Detect which cell encompasses the target text, then output its (x, y) center coordinate. 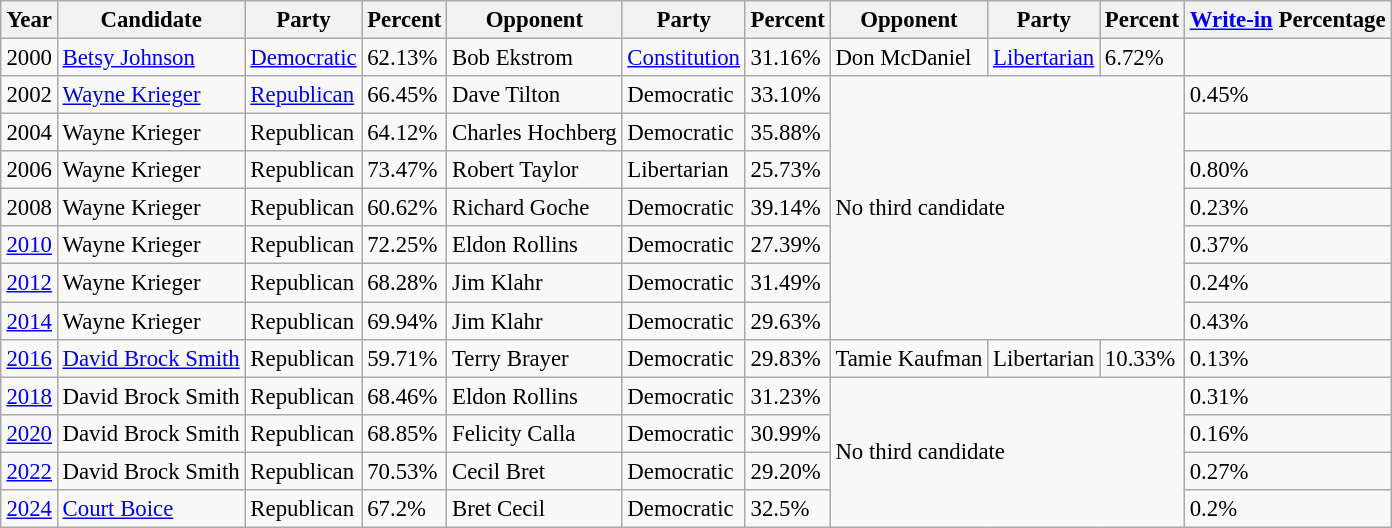
2020 (29, 433)
0.13% (1288, 358)
2000 (29, 57)
Year (29, 20)
2024 (29, 508)
0.37% (1288, 245)
70.53% (404, 471)
25.73% (788, 170)
31.49% (788, 283)
68.46% (404, 396)
68.85% (404, 433)
2002 (29, 95)
2022 (29, 471)
Constitution (684, 57)
0.24% (1288, 283)
0.31% (1288, 396)
0.23% (1288, 208)
35.88% (788, 133)
6.72% (1142, 57)
Candidate (151, 20)
0.43% (1288, 321)
2006 (29, 170)
Tamie Kaufman (909, 358)
2018 (29, 396)
29.63% (788, 321)
2012 (29, 283)
0.2% (1288, 508)
2008 (29, 208)
31.23% (788, 396)
67.2% (404, 508)
0.80% (1288, 170)
60.62% (404, 208)
31.16% (788, 57)
2004 (29, 133)
68.28% (404, 283)
0.16% (1288, 433)
2014 (29, 321)
62.13% (404, 57)
0.27% (1288, 471)
Richard Goche (534, 208)
Write-in Percentage (1288, 20)
Court Boice (151, 508)
30.99% (788, 433)
2016 (29, 358)
69.94% (404, 321)
64.12% (404, 133)
2010 (29, 245)
10.33% (1142, 358)
32.5% (788, 508)
Bret Cecil (534, 508)
Charles Hochberg (534, 133)
Cecil Bret (534, 471)
39.14% (788, 208)
Felicity Calla (534, 433)
Bob Ekstrom (534, 57)
29.83% (788, 358)
Robert Taylor (534, 170)
33.10% (788, 95)
66.45% (404, 95)
73.47% (404, 170)
59.71% (404, 358)
Terry Brayer (534, 358)
27.39% (788, 245)
Betsy Johnson (151, 57)
0.45% (1288, 95)
Don McDaniel (909, 57)
72.25% (404, 245)
29.20% (788, 471)
Dave Tilton (534, 95)
